Output the [x, y] coordinate of the center of the cell containing the given text.  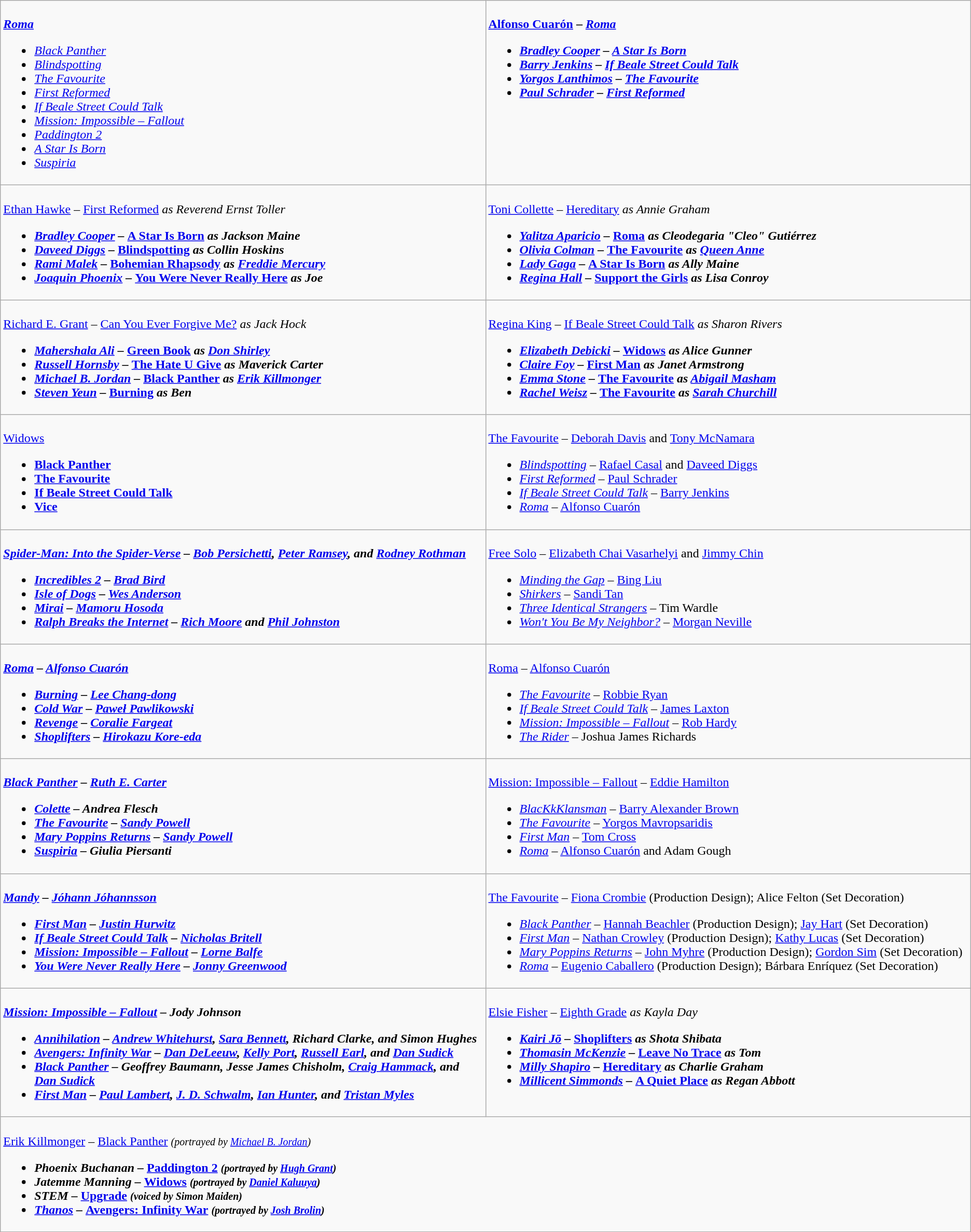
WidowsBlack PantherThe FavouriteIf Beale Street Could TalkVice [243, 472]
Black Panther – Ruth E. CarterColette – Andrea FleschThe Favourite – Sandy PowellMary Poppins Returns – Sandy PowellSuspiria – Giulia Piersanti [243, 816]
RomaBlack PantherBlindspottingThe FavouriteFirst ReformedIf Beale Street Could TalkMission: Impossible – FalloutPaddington 2A Star Is BornSuspiria [243, 93]
Roma – Alfonso CuarónBurning – Lee Chang-dongCold War – Paweł PawlikowskiRevenge – Coralie FargeatShoplifters – Hirokazu Kore-eda [243, 702]
